For the text-containing cell, return its midpoint in (x, y) coordinate format. 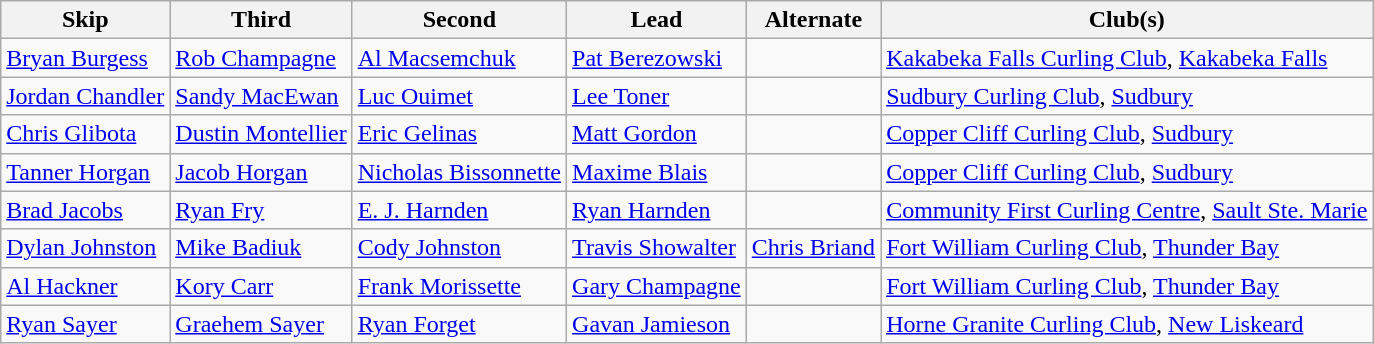
Ryan Harnden (657, 210)
Maxime Blais (657, 172)
Skip (86, 20)
Mike Badiuk (261, 248)
Bryan Burgess (86, 58)
Graehem Sayer (261, 324)
Brad Jacobs (86, 210)
Sandy MacEwan (261, 96)
Al Macsemchuk (459, 58)
Eric Gelinas (459, 134)
Ryan Fry (261, 210)
Ryan Forget (459, 324)
Sudbury Curling Club, Sudbury (1127, 96)
Nicholas Bissonnette (459, 172)
Ryan Sayer (86, 324)
Frank Morissette (459, 286)
Jacob Horgan (261, 172)
Tanner Horgan (86, 172)
Alternate (813, 20)
Third (261, 20)
Lead (657, 20)
Chris Glibota (86, 134)
Kory Carr (261, 286)
Second (459, 20)
Club(s) (1127, 20)
Horne Granite Curling Club, New Liskeard (1127, 324)
Kakabeka Falls Curling Club, Kakabeka Falls (1127, 58)
Dylan Johnston (86, 248)
Cody Johnston (459, 248)
E. J. Harnden (459, 210)
Pat Berezowski (657, 58)
Jordan Chandler (86, 96)
Luc Ouimet (459, 96)
Gavan Jamieson (657, 324)
Lee Toner (657, 96)
Al Hackner (86, 286)
Rob Champagne (261, 58)
Gary Champagne (657, 286)
Travis Showalter (657, 248)
Community First Curling Centre, Sault Ste. Marie (1127, 210)
Chris Briand (813, 248)
Dustin Montellier (261, 134)
Matt Gordon (657, 134)
